Extract the [x, y] coordinate from the center of the cell holding the provided text.  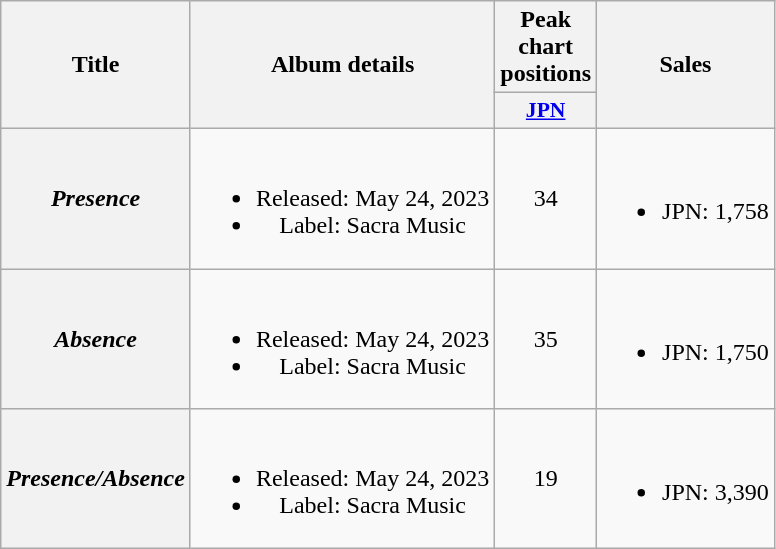
Peak chart positions [546, 47]
Presence/Absence [96, 479]
JPN: 1,750 [686, 338]
Presence [96, 198]
JPN: 3,390 [686, 479]
Title [96, 65]
34 [546, 198]
35 [546, 338]
JPN [546, 111]
Sales [686, 65]
Album details [342, 65]
19 [546, 479]
JPN: 1,758 [686, 198]
Absence [96, 338]
